Pinpoint the cell where the given text exists, returning its (x, y) midpoint coordinate. 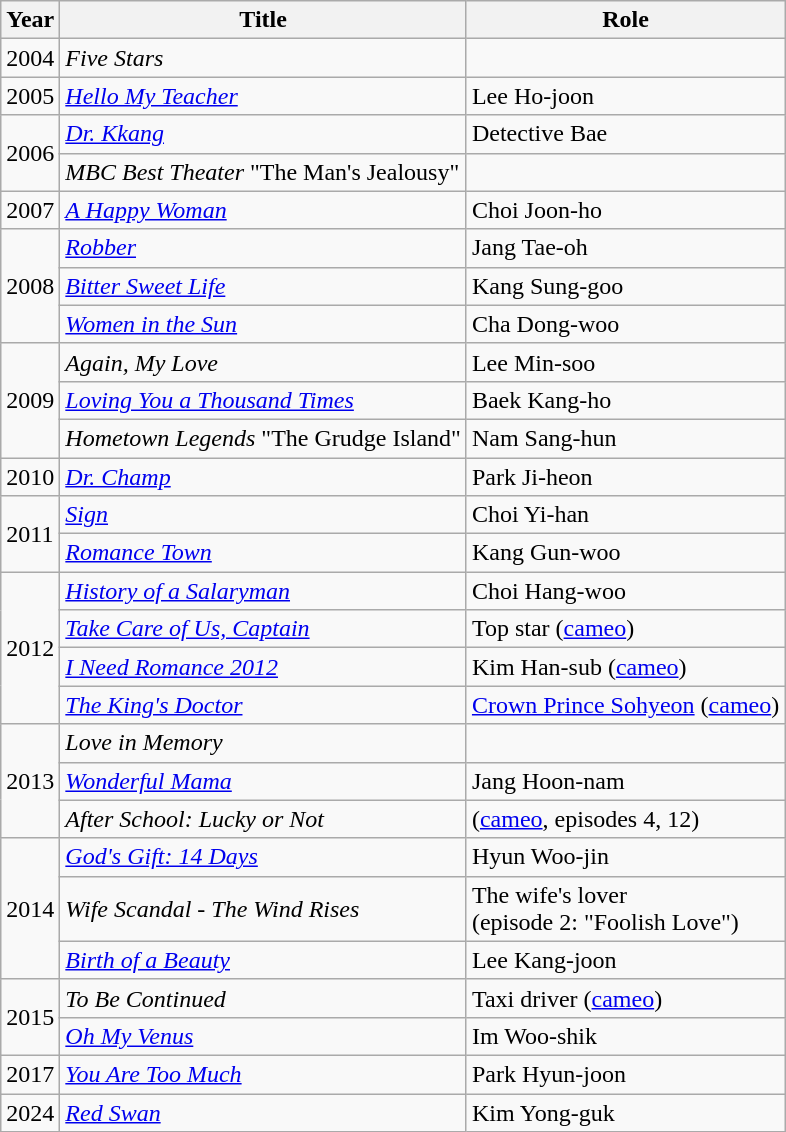
A Happy Woman (264, 210)
Kim Han-sub (cameo) (625, 667)
2014 (30, 908)
Oh My Venus (264, 1036)
Park Ji-heon (625, 477)
Hometown Legends "The Grudge Island" (264, 438)
(cameo, episodes 4, 12) (625, 819)
Red Swan (264, 1113)
The King's Doctor (264, 705)
After School: Lucky or Not (264, 819)
Baek Kang-ho (625, 400)
Nam Sang-hun (625, 438)
2007 (30, 210)
To Be Continued (264, 998)
2008 (30, 286)
Lee Kang-joon (625, 960)
2010 (30, 477)
Loving You a Thousand Times (264, 400)
Detective Bae (625, 134)
Wife Scandal - The Wind Rises (264, 908)
Jang Tae-oh (625, 248)
2006 (30, 153)
Choi Hang-woo (625, 591)
MBC Best Theater "The Man's Jealousy" (264, 172)
Taxi driver (cameo) (625, 998)
Bitter Sweet Life (264, 286)
Take Care of Us, Captain (264, 629)
Dr. Champ (264, 477)
2004 (30, 58)
Choi Joon-ho (625, 210)
2024 (30, 1113)
2011 (30, 534)
Cha Dong-woo (625, 324)
Kim Yong-guk (625, 1113)
Role (625, 20)
Title (264, 20)
I Need Romance 2012 (264, 667)
Park Hyun-joon (625, 1074)
Hello My Teacher (264, 96)
Top star (cameo) (625, 629)
God's Gift: 14 Days (264, 857)
Five Stars (264, 58)
The wife's lover (episode 2: "Foolish Love") (625, 908)
Romance Town (264, 553)
Year (30, 20)
You Are Too Much (264, 1074)
2013 (30, 781)
Jang Hoon-nam (625, 781)
Crown Prince Sohyeon (cameo) (625, 705)
History of a Salaryman (264, 591)
Wonderful Mama (264, 781)
2017 (30, 1074)
Im Woo-shik (625, 1036)
Sign (264, 515)
Choi Yi-han (625, 515)
2005 (30, 96)
Kang Sung-goo (625, 286)
2012 (30, 648)
Dr. Kkang (264, 134)
2015 (30, 1017)
Lee Ho-joon (625, 96)
Birth of a Beauty (264, 960)
Kang Gun-woo (625, 553)
2009 (30, 400)
Women in the Sun (264, 324)
Love in Memory (264, 743)
Hyun Woo-jin (625, 857)
Again, My Love (264, 362)
Robber (264, 248)
Lee Min-soo (625, 362)
